Extract the [X, Y] coordinate from the center of the cell holding the provided text.  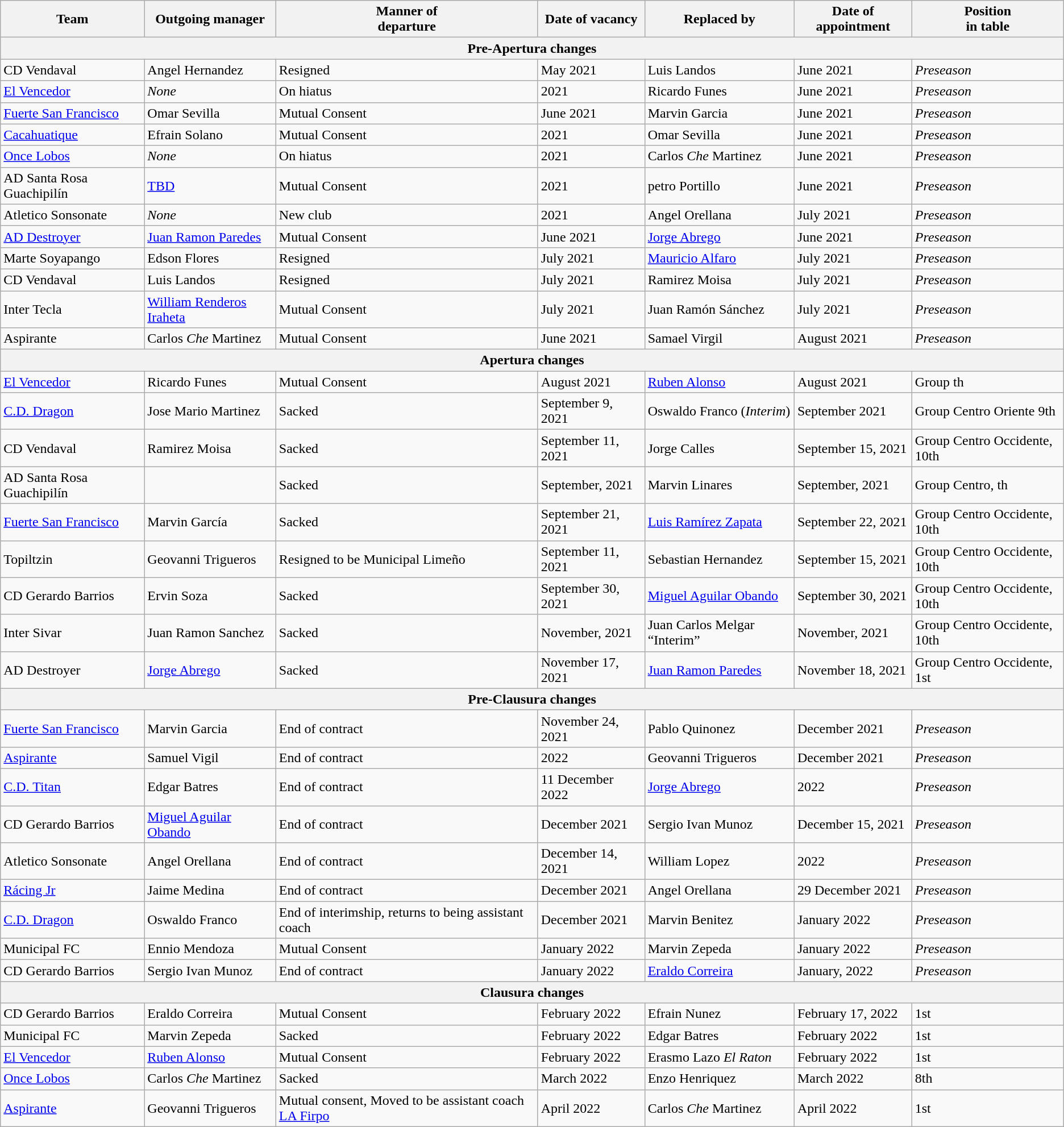
Pre-Clausura changes [532, 699]
Marvin Benitez [720, 920]
Efrain Solano [210, 135]
December 15, 2021 [853, 824]
November 17, 2021 [591, 669]
Marte Soyapango [73, 258]
Pre-Apertura changes [532, 48]
September 2021 [853, 411]
Erasmo Lazo El Raton [720, 1057]
Clausura changes [532, 992]
November 24, 2021 [591, 729]
Inter Tecla [73, 309]
Jose Mario Martinez [210, 411]
Oswaldo Franco (Interim) [720, 411]
December 14, 2021 [591, 862]
Cacahuatique [73, 135]
Marvin García [210, 522]
Oswaldo Franco [210, 920]
8th [988, 1079]
Luis Ramírez Zapata [720, 522]
Sebastian Hernandez [720, 559]
Group th [988, 382]
Jaime Medina [210, 891]
29 December 2021 [853, 891]
Juan Ramón Sánchez [720, 309]
September 22, 2021 [853, 522]
Date of vacancy [591, 19]
September 9, 2021 [591, 411]
January, 2022 [853, 971]
Resigned to be Municipal Limeño [407, 559]
Juan Ramon Sanchez [210, 633]
Replaced by [720, 19]
Inter Sivar [73, 633]
William Renderos Iraheta [210, 309]
TBD [210, 185]
Group Centro, th [988, 485]
Samuel Vigil [210, 758]
petro Portillo [720, 185]
Date of appointment [853, 19]
Group Centro Oriente 9th [988, 411]
Topiltzin [73, 559]
Jorge Calles [720, 448]
C.D. Titan [73, 787]
Team [73, 19]
Ervin Soza [210, 596]
Rácing Jr [73, 891]
Ennio Mendoza [210, 949]
Position in table [988, 19]
Apertura changes [532, 360]
Mutual consent, Moved to be assistant coach LA Firpo [407, 1108]
Group Centro Occidente, 1st [988, 669]
End of interimship, returns to being assistant coach [407, 920]
Juan Carlos Melgar “Interim” [720, 633]
November 18, 2021 [853, 669]
11 December 2022 [591, 787]
September 21, 2021 [591, 522]
William Lopez [720, 862]
May 2021 [591, 70]
Edson Flores [210, 258]
Efrain Nunez [720, 1014]
Marvin Linares [720, 485]
Mauricio Alfaro [720, 258]
Angel Hernandez [210, 70]
Samael Virgil [720, 339]
Enzo Henriquez [720, 1079]
New club [407, 215]
Outgoing manager [210, 19]
Pablo Quinonez [720, 729]
February 17, 2022 [853, 1014]
Manner of departure [407, 19]
